From the cell containing the given text, extract its center point as [x, y] coordinate. 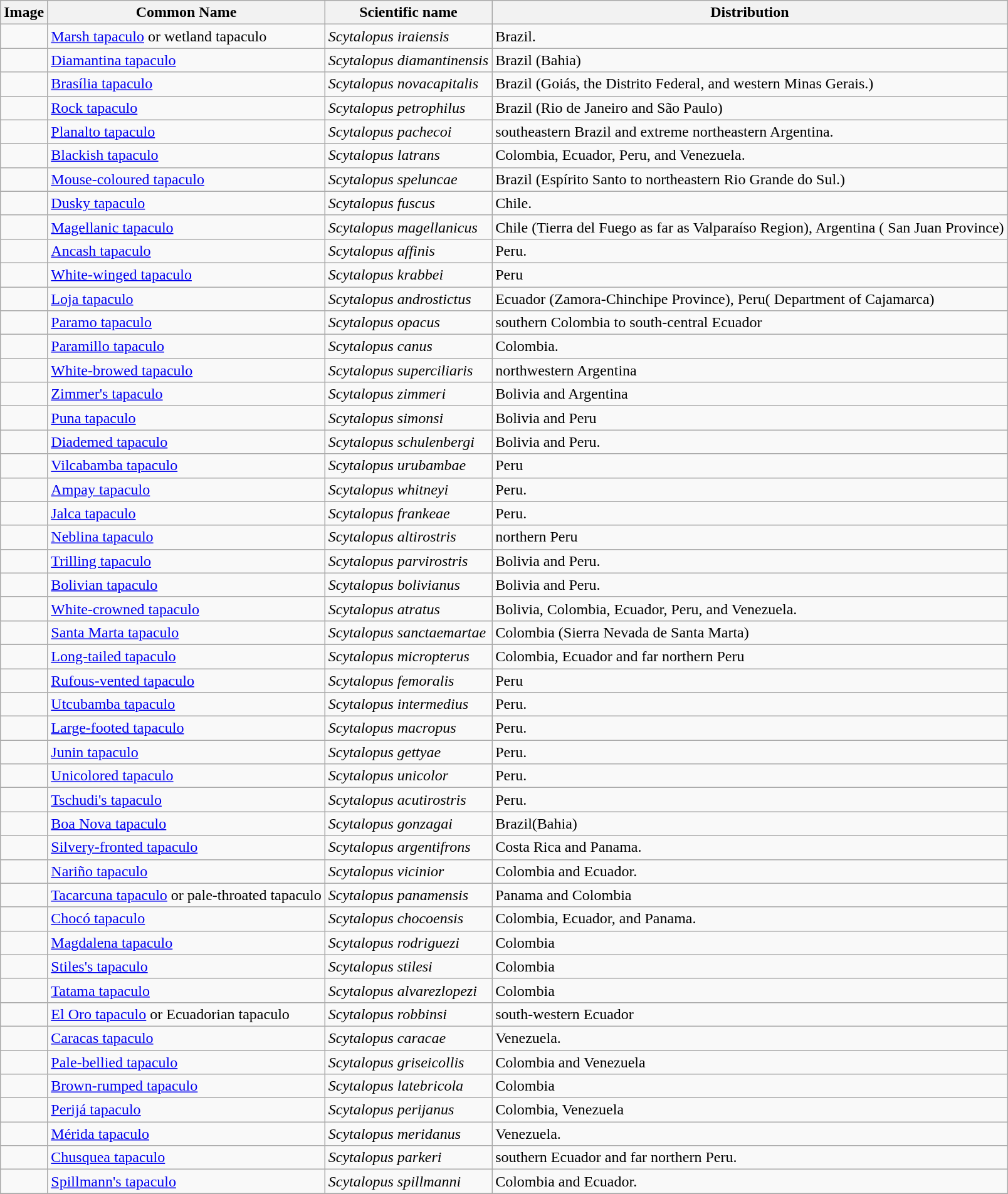
Mouse-coloured tapaculo [186, 179]
Paramo tapaculo [186, 323]
Chile. [750, 203]
Distribution [750, 13]
White-browed tapaculo [186, 370]
Scytalopus novacapitalis [408, 84]
Scytalopus argentifrons [408, 847]
Scytalopus unicolor [408, 776]
Scytalopus krabbei [408, 275]
Diamantina tapaculo [186, 60]
Perijá tapaculo [186, 1110]
Scytalopus spillmanni [408, 1181]
Unicolored tapaculo [186, 776]
Scytalopus speluncae [408, 179]
Bolivia and Peru [750, 418]
Junin tapaculo [186, 752]
Brazil (Bahia) [750, 60]
White-winged tapaculo [186, 275]
Scytalopus urubambae [408, 466]
Chusquea tapaculo [186, 1158]
Scytalopus latebricola [408, 1086]
Tschudi's tapaculo [186, 800]
Nariño tapaculo [186, 871]
Costa Rica and Panama. [750, 847]
Caracas tapaculo [186, 1038]
Dusky tapaculo [186, 203]
Scytalopus intermedius [408, 704]
Rufous-vented tapaculo [186, 680]
Brazil (Espírito Santo to northeastern Rio Grande do Sul.) [750, 179]
southern Colombia to south-central Ecuador [750, 323]
Scytalopus meridanus [408, 1134]
Santa Marta tapaculo [186, 632]
Scytalopus altirostris [408, 537]
Scytalopus atratus [408, 609]
Scytalopus robbinsi [408, 1014]
Planalto tapaculo [186, 132]
Tatama tapaculo [186, 990]
Long-tailed tapaculo [186, 656]
Silvery-fronted tapaculo [186, 847]
Scytalopus magellanicus [408, 227]
Scytalopus petrophilus [408, 108]
Brasília tapaculo [186, 84]
southeastern Brazil and extreme northeastern Argentina. [750, 132]
Marsh tapaculo or wetland tapaculo [186, 36]
Brazil. [750, 36]
Utcubamba tapaculo [186, 704]
Large-footed tapaculo [186, 728]
Colombia, Ecuador, and Panama. [750, 919]
northern Peru [750, 537]
Zimmer's tapaculo [186, 394]
south-western Ecuador [750, 1014]
Trilling tapaculo [186, 561]
Jalca tapaculo [186, 513]
Colombia, Venezuela [750, 1110]
Image [24, 13]
Scytalopus chocoensis [408, 919]
White-crowned tapaculo [186, 609]
Boa Nova tapaculo [186, 824]
Chile (Tierra del Fuego as far as Valparaíso Region), Argentina ( San Juan Province) [750, 227]
Bolivia, Colombia, Ecuador, Peru, and Venezuela. [750, 609]
Rock tapaculo [186, 108]
Scytalopus bolivianus [408, 585]
El Oro tapaculo or Ecuadorian tapaculo [186, 1014]
Scytalopus parvirostris [408, 561]
Diademed tapaculo [186, 442]
Spillmann's tapaculo [186, 1181]
Scytalopus frankeae [408, 513]
Scytalopus superciliaris [408, 370]
northwestern Argentina [750, 370]
Scytalopus schulenbergi [408, 442]
Scientific name [408, 13]
Scytalopus gonzagai [408, 824]
Colombia, Ecuador, Peru, and Venezuela. [750, 155]
Brazil(Bahia) [750, 824]
Scytalopus canus [408, 347]
Stiles's tapaculo [186, 966]
Ancash tapaculo [186, 251]
Panama and Colombia [750, 895]
Scytalopus affinis [408, 251]
Magellanic tapaculo [186, 227]
Scytalopus androstictus [408, 299]
Scytalopus stilesi [408, 966]
Puna tapaculo [186, 418]
Bolivian tapaculo [186, 585]
Scytalopus sanctaemartae [408, 632]
Scytalopus alvarezlopezi [408, 990]
Scytalopus opacus [408, 323]
Chocó tapaculo [186, 919]
Scytalopus zimmeri [408, 394]
Colombia. [750, 347]
Scytalopus femoralis [408, 680]
Scytalopus latrans [408, 155]
Blackish tapaculo [186, 155]
Scytalopus griseicollis [408, 1062]
Scytalopus acutirostris [408, 800]
Brazil (Rio de Janeiro and São Paulo) [750, 108]
Ampay tapaculo [186, 490]
Pale-bellied tapaculo [186, 1062]
Scytalopus perijanus [408, 1110]
Vilcabamba tapaculo [186, 466]
Scytalopus rodriguezi [408, 943]
Common Name [186, 13]
Loja tapaculo [186, 299]
southern Ecuador and far northern Peru. [750, 1158]
Scytalopus simonsi [408, 418]
Scytalopus diamantinensis [408, 60]
Brown-rumped tapaculo [186, 1086]
Brazil (Goiás, the Distrito Federal, and western Minas Gerais.) [750, 84]
Ecuador (Zamora-Chinchipe Province), Peru( Department of Cajamarca) [750, 299]
Magdalena tapaculo [186, 943]
Scytalopus panamensis [408, 895]
Scytalopus fuscus [408, 203]
Scytalopus vicinior [408, 871]
Neblina tapaculo [186, 537]
Scytalopus macropus [408, 728]
Tacarcuna tapaculo or pale-throated tapaculo [186, 895]
Colombia (Sierra Nevada de Santa Marta) [750, 632]
Scytalopus whitneyi [408, 490]
Scytalopus micropterus [408, 656]
Colombia and Venezuela [750, 1062]
Scytalopus caracae [408, 1038]
Bolivia and Argentina [750, 394]
Paramillo tapaculo [186, 347]
Scytalopus gettyae [408, 752]
Mérida tapaculo [186, 1134]
Scytalopus parkeri [408, 1158]
Scytalopus iraiensis [408, 36]
Scytalopus pachecoi [408, 132]
Colombia, Ecuador and far northern Peru [750, 656]
